Output the (X, Y) coordinate of the center of the cell containing the given text.  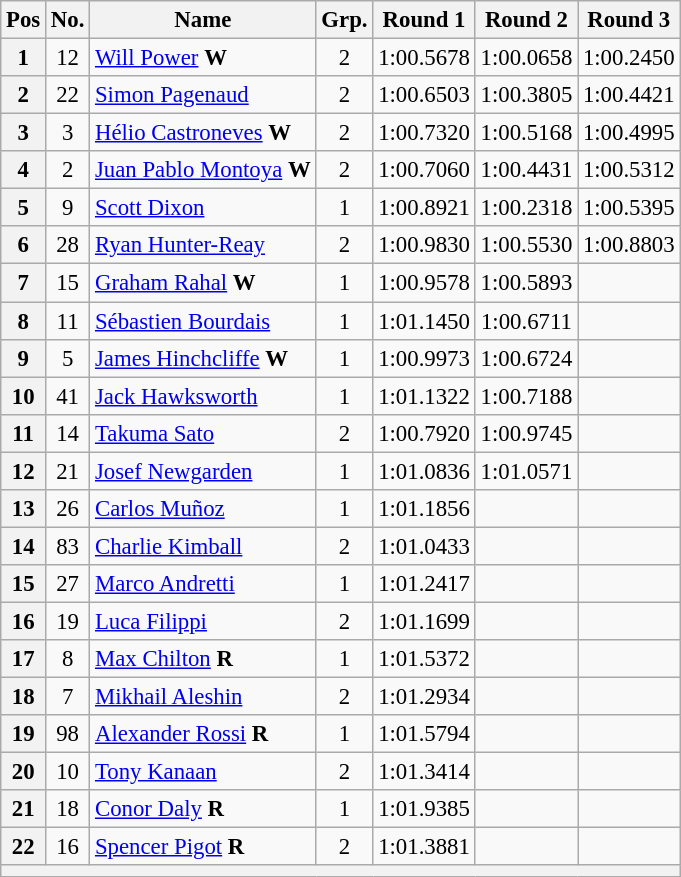
Spencer Pigot R (203, 847)
1:00.5893 (526, 283)
1:01.2417 (424, 584)
James Hinchcliffe W (203, 358)
1:00.7188 (526, 396)
1:00.7320 (424, 133)
Alexander Rossi R (203, 734)
Will Power W (203, 58)
1:01.0836 (424, 471)
1:00.5678 (424, 58)
1:01.1322 (424, 396)
Ryan Hunter-Reay (203, 245)
1:01.3414 (424, 772)
1:00.8921 (424, 208)
Grp. (344, 20)
1:00.5530 (526, 245)
1:00.9745 (526, 433)
Tony Kanaan (203, 772)
Pos (24, 20)
Round 3 (629, 20)
Round 1 (424, 20)
Takuma Sato (203, 433)
Charlie Kimball (203, 546)
Hélio Castroneves W (203, 133)
1:01.2934 (424, 697)
Josef Newgarden (203, 471)
Name (203, 20)
Scott Dixon (203, 208)
41 (68, 396)
1:00.9578 (424, 283)
83 (68, 546)
Simon Pagenaud (203, 95)
1:01.5372 (424, 659)
Luca Filippi (203, 621)
Sébastien Bourdais (203, 321)
6 (24, 245)
28 (68, 245)
Conor Daly R (203, 809)
Carlos Muñoz (203, 509)
1:00.2450 (629, 58)
98 (68, 734)
1:00.0658 (526, 58)
17 (24, 659)
Juan Pablo Montoya W (203, 170)
Marco Andretti (203, 584)
Mikhail Aleshin (203, 697)
1:00.5168 (526, 133)
1:01.0433 (424, 546)
20 (24, 772)
1:01.5794 (424, 734)
No. (68, 20)
1:01.1450 (424, 321)
1:00.3805 (526, 95)
1:00.6724 (526, 358)
1:00.9830 (424, 245)
1:00.4431 (526, 170)
1:00.4421 (629, 95)
1:00.6711 (526, 321)
27 (68, 584)
1:01.0571 (526, 471)
1:00.4995 (629, 133)
1:00.5395 (629, 208)
26 (68, 509)
1:00.9973 (424, 358)
1:00.7920 (424, 433)
1:01.1856 (424, 509)
1:00.6503 (424, 95)
13 (24, 509)
1:00.5312 (629, 170)
4 (24, 170)
1:00.7060 (424, 170)
Max Chilton R (203, 659)
1:01.9385 (424, 809)
1:00.2318 (526, 208)
1:00.8803 (629, 245)
Round 2 (526, 20)
Jack Hawksworth (203, 396)
1:01.1699 (424, 621)
Graham Rahal W (203, 283)
1:01.3881 (424, 847)
